Pinpoint the cell where the given text exists, returning its (x, y) midpoint coordinate. 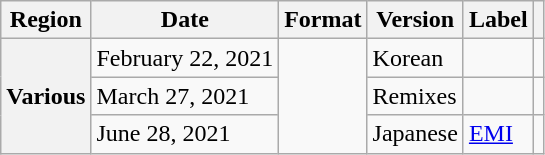
Date (185, 20)
March 27, 2021 (185, 96)
Version (415, 20)
Korean (415, 58)
Label (498, 20)
February 22, 2021 (185, 58)
June 28, 2021 (185, 134)
Various (46, 96)
Japanese (415, 134)
EMI (498, 134)
Remixes (415, 96)
Format (323, 20)
Region (46, 20)
